Search for the cell housing the specified text and yield its [X, Y] center coordinate. 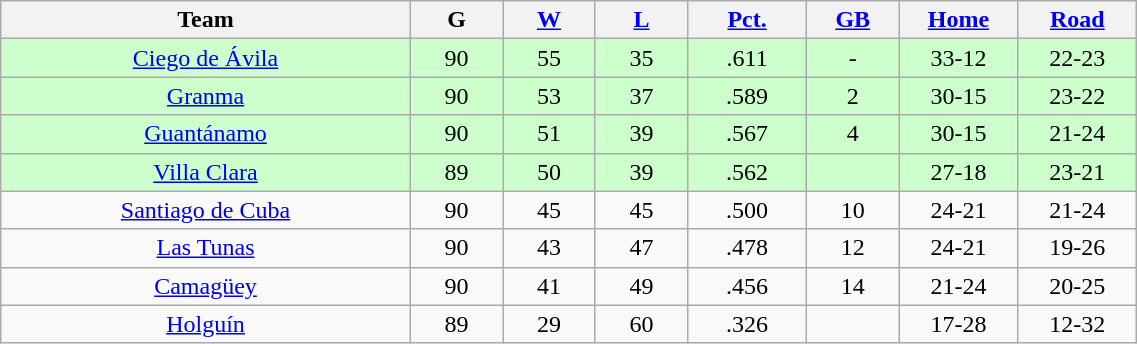
14 [853, 286]
Ciego de Ávila [206, 58]
12 [853, 248]
Santiago de Cuba [206, 210]
50 [549, 172]
2 [853, 96]
W [549, 20]
41 [549, 286]
.567 [748, 134]
55 [549, 58]
Home [958, 20]
L [641, 20]
- [853, 58]
49 [641, 286]
43 [549, 248]
.326 [748, 324]
33-12 [958, 58]
Las Tunas [206, 248]
GB [853, 20]
53 [549, 96]
Villa Clara [206, 172]
Guantánamo [206, 134]
.478 [748, 248]
29 [549, 324]
19-26 [1078, 248]
Holguín [206, 324]
51 [549, 134]
Granma [206, 96]
37 [641, 96]
23-22 [1078, 96]
4 [853, 134]
Road [1078, 20]
G [456, 20]
Camagüey [206, 286]
23-21 [1078, 172]
.562 [748, 172]
22-23 [1078, 58]
10 [853, 210]
.456 [748, 286]
Pct. [748, 20]
47 [641, 248]
Team [206, 20]
12-32 [1078, 324]
.611 [748, 58]
27-18 [958, 172]
20-25 [1078, 286]
60 [641, 324]
35 [641, 58]
17-28 [958, 324]
.500 [748, 210]
.589 [748, 96]
